Provide the (x, y) coordinate of the cell's center where the given text is located.  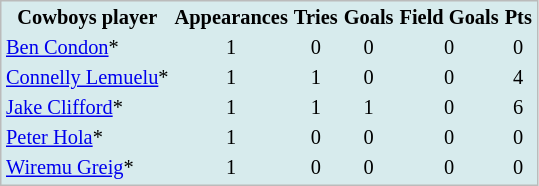
Ben Condon* (87, 48)
Jake Clifford* (87, 108)
4 (518, 78)
Wiremu Greig* (87, 168)
Tries (316, 18)
Appearances (231, 18)
Peter Hola* (87, 138)
Pts (518, 18)
Goals (368, 18)
Connelly Lemuelu* (87, 78)
Field Goals (449, 18)
6 (518, 108)
Cowboys player (87, 18)
